Return the (x, y) coordinate for the center point of the cell that contains the specified text.  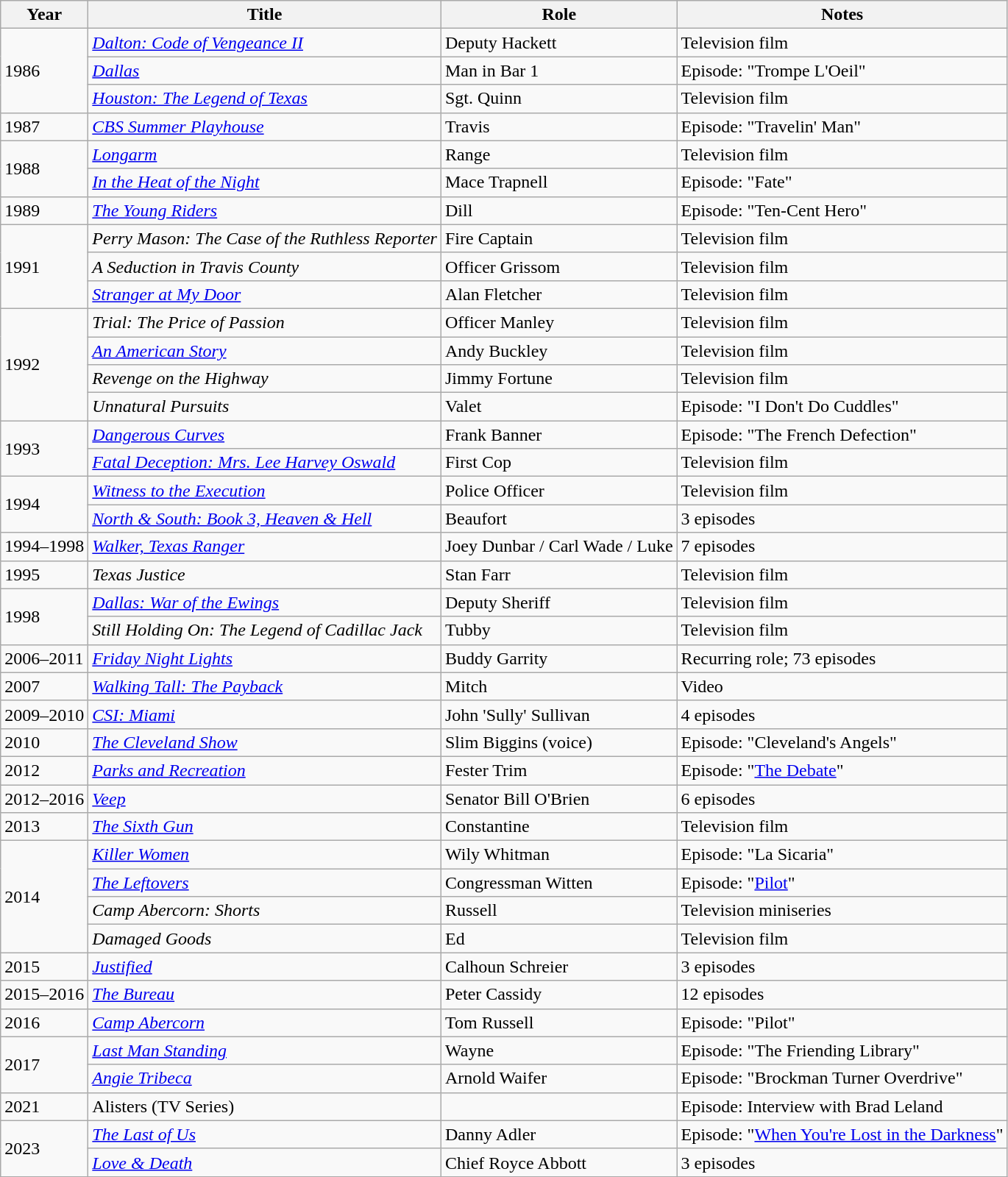
Veep (265, 798)
Longarm (265, 154)
Officer Manley (559, 322)
2014 (44, 897)
Role (559, 15)
Mitch (559, 686)
Episode: "The Friending Library" (842, 1050)
2006–2011 (44, 658)
Valet (559, 407)
Television miniseries (842, 911)
Trial: The Price of Passion (265, 322)
CSI: Miami (265, 714)
Video (842, 686)
Tom Russell (559, 1023)
The Leftovers (265, 883)
Officer Grissom (559, 266)
2010 (44, 742)
2012 (44, 770)
7 episodes (842, 547)
Killer Women (265, 855)
Love & Death (265, 1162)
2012–2016 (44, 798)
Congressman Witten (559, 883)
Wayne (559, 1050)
Witness to the Execution (265, 491)
Episode: "La Sicaria" (842, 855)
2023 (44, 1148)
2013 (44, 827)
Russell (559, 911)
1994–1998 (44, 547)
Walker, Texas Ranger (265, 547)
Senator Bill O'Brien (559, 798)
Perry Mason: The Case of the Ruthless Reporter (265, 238)
Slim Biggins (voice) (559, 742)
Man in Bar 1 (559, 71)
1991 (44, 266)
Jimmy Fortune (559, 379)
1994 (44, 505)
1998 (44, 616)
Dallas: War of the Ewings (265, 602)
Episode: "Trompe L'Oeil" (842, 71)
1989 (44, 210)
Sgt. Quinn (559, 99)
Notes (842, 15)
Episode: "The French Defection" (842, 435)
1993 (44, 449)
Title (265, 15)
Fatal Deception: Mrs. Lee Harvey Oswald (265, 463)
Fire Captain (559, 238)
An American Story (265, 351)
1992 (44, 364)
Episode: "Travelin' Man" (842, 127)
Dallas (265, 71)
Peter Cassidy (559, 995)
Episode: Interview with Brad Leland (842, 1106)
Wily Whitman (559, 855)
The Sixth Gun (265, 827)
Dill (559, 210)
2007 (44, 686)
Danny Adler (559, 1134)
Dalton: Code of Vengeance II (265, 43)
Parks and Recreation (265, 770)
A Seduction in Travis County (265, 266)
Unnatural Pursuits (265, 407)
Friday Night Lights (265, 658)
The Last of Us (265, 1134)
Travis (559, 127)
First Cop (559, 463)
Still Holding On: The Legend of Cadillac Jack (265, 630)
John 'Sully' Sullivan (559, 714)
Episode: "The Debate" (842, 770)
Andy Buckley (559, 351)
Joey Dunbar / Carl Wade / Luke (559, 547)
Dangerous Curves (265, 435)
Camp Abercorn: Shorts (265, 911)
Police Officer (559, 491)
1995 (44, 575)
Houston: The Legend of Texas (265, 99)
In the Heat of the Night (265, 182)
The Young Riders (265, 210)
Alisters (TV Series) (265, 1106)
Episode: "Cleveland's Angels" (842, 742)
2021 (44, 1106)
CBS Summer Playhouse (265, 127)
12 episodes (842, 995)
Episode: "I Don't Do Cuddles" (842, 407)
Deputy Hackett (559, 43)
1986 (44, 71)
Mace Trapnell (559, 182)
Walking Tall: The Payback (265, 686)
Year (44, 15)
Recurring role; 73 episodes (842, 658)
Deputy Sheriff (559, 602)
Buddy Garrity (559, 658)
Alan Fletcher (559, 294)
Tubby (559, 630)
Fester Trim (559, 770)
North & South: Book 3, Heaven & Hell (265, 519)
1988 (44, 168)
Frank Banner (559, 435)
2015 (44, 967)
Ed (559, 939)
2016 (44, 1023)
Damaged Goods (265, 939)
Justified (265, 967)
2017 (44, 1064)
2015–2016 (44, 995)
The Cleveland Show (265, 742)
Constantine (559, 827)
Texas Justice (265, 575)
Angie Tribeca (265, 1078)
Beaufort (559, 519)
Arnold Waifer (559, 1078)
Last Man Standing (265, 1050)
The Bureau (265, 995)
2009–2010 (44, 714)
Stranger at My Door (265, 294)
Stan Farr (559, 575)
4 episodes (842, 714)
Chief Royce Abbott (559, 1162)
Camp Abercorn (265, 1023)
Episode: "Ten-Cent Hero" (842, 210)
Episode: "Brockman Turner Overdrive" (842, 1078)
Episode: "Fate" (842, 182)
Calhoun Schreier (559, 967)
Range (559, 154)
6 episodes (842, 798)
Revenge on the Highway (265, 379)
1987 (44, 127)
Episode: "When You're Lost in the Darkness" (842, 1134)
